Scan for the cell matching the given text and deliver its [x, y] coordinate at center. 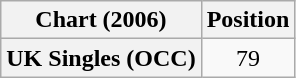
79 [248, 58]
Position [248, 20]
UK Singles (OCC) [101, 58]
Chart (2006) [101, 20]
